Capture the cell that displays the provided text and extract its [X, Y] central coordinate. 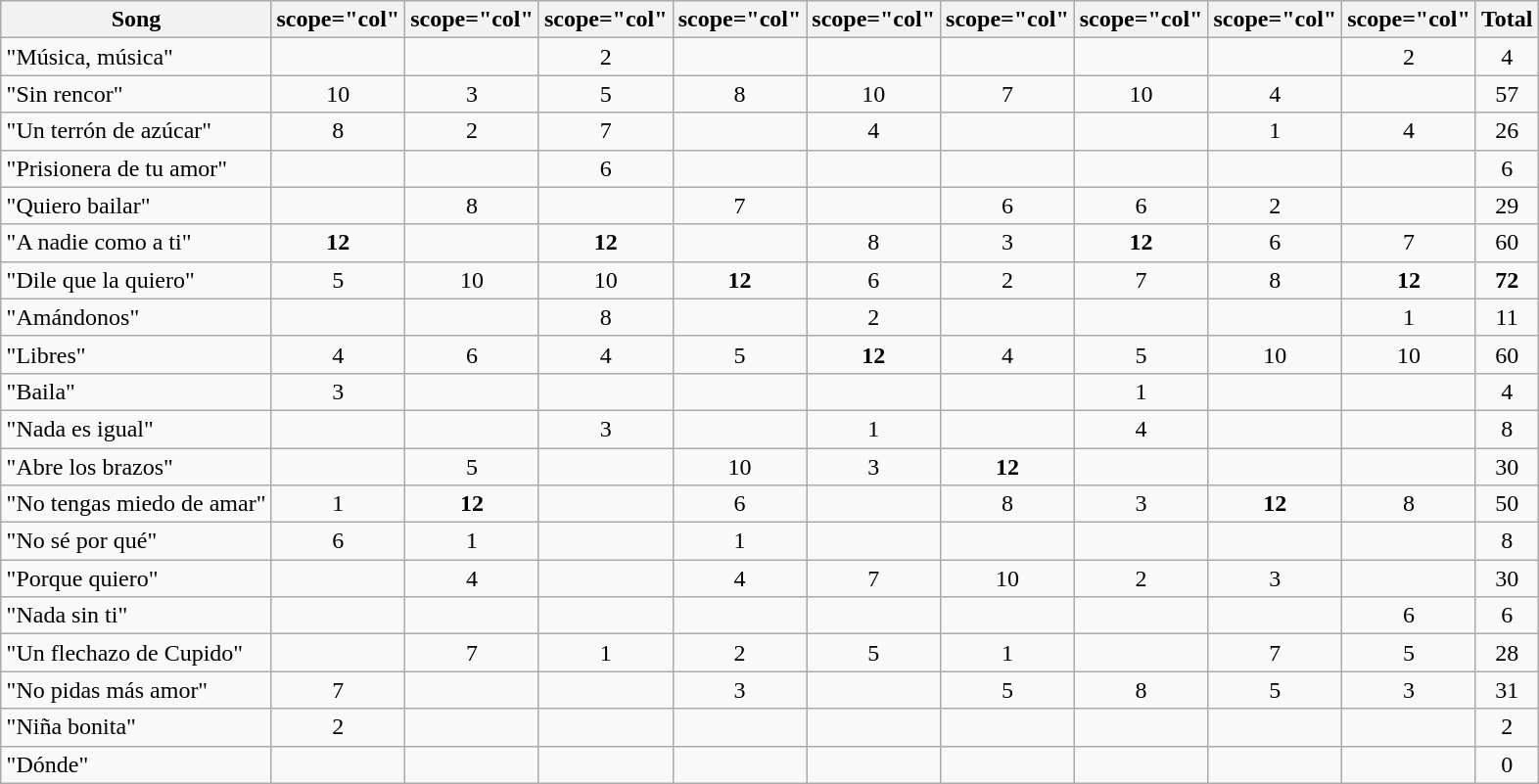
57 [1507, 94]
31 [1507, 690]
Song [136, 20]
"No pidas más amor" [136, 690]
26 [1507, 131]
29 [1507, 206]
50 [1507, 504]
"Niña bonita" [136, 727]
"Prisionera de tu amor" [136, 168]
"Dile que la quiero" [136, 280]
"Libres" [136, 354]
"Amándonos" [136, 317]
72 [1507, 280]
"Nada sin ti" [136, 616]
"Música, música" [136, 57]
"Sin rencor" [136, 94]
"Quiero bailar" [136, 206]
"Un flechazo de Cupido" [136, 653]
"Dónde" [136, 764]
28 [1507, 653]
"Baila" [136, 392]
11 [1507, 317]
"Porque quiero" [136, 578]
"Abre los brazos" [136, 467]
0 [1507, 764]
"No tengas miedo de amar" [136, 504]
"Un terrón de azúcar" [136, 131]
Total [1507, 20]
"Nada es igual" [136, 429]
"A nadie como a ti" [136, 243]
"No sé por qué" [136, 541]
